Output the [x, y] coordinate of the center of the cell containing the given text.  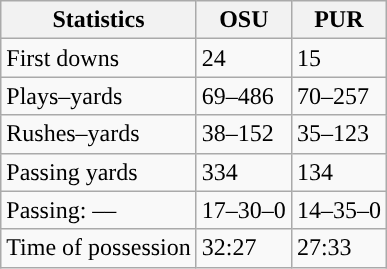
Passing: –– [99, 210]
PUR [338, 20]
First downs [99, 58]
32:27 [244, 248]
15 [338, 58]
Rushes–yards [99, 134]
134 [338, 172]
27:33 [338, 248]
35–123 [338, 134]
38–152 [244, 134]
70–257 [338, 96]
OSU [244, 20]
Time of possession [99, 248]
Passing yards [99, 172]
Statistics [99, 20]
24 [244, 58]
334 [244, 172]
14–35–0 [338, 210]
Plays–yards [99, 96]
17–30–0 [244, 210]
69–486 [244, 96]
